For the text-containing cell, return its midpoint in [x, y] coordinate format. 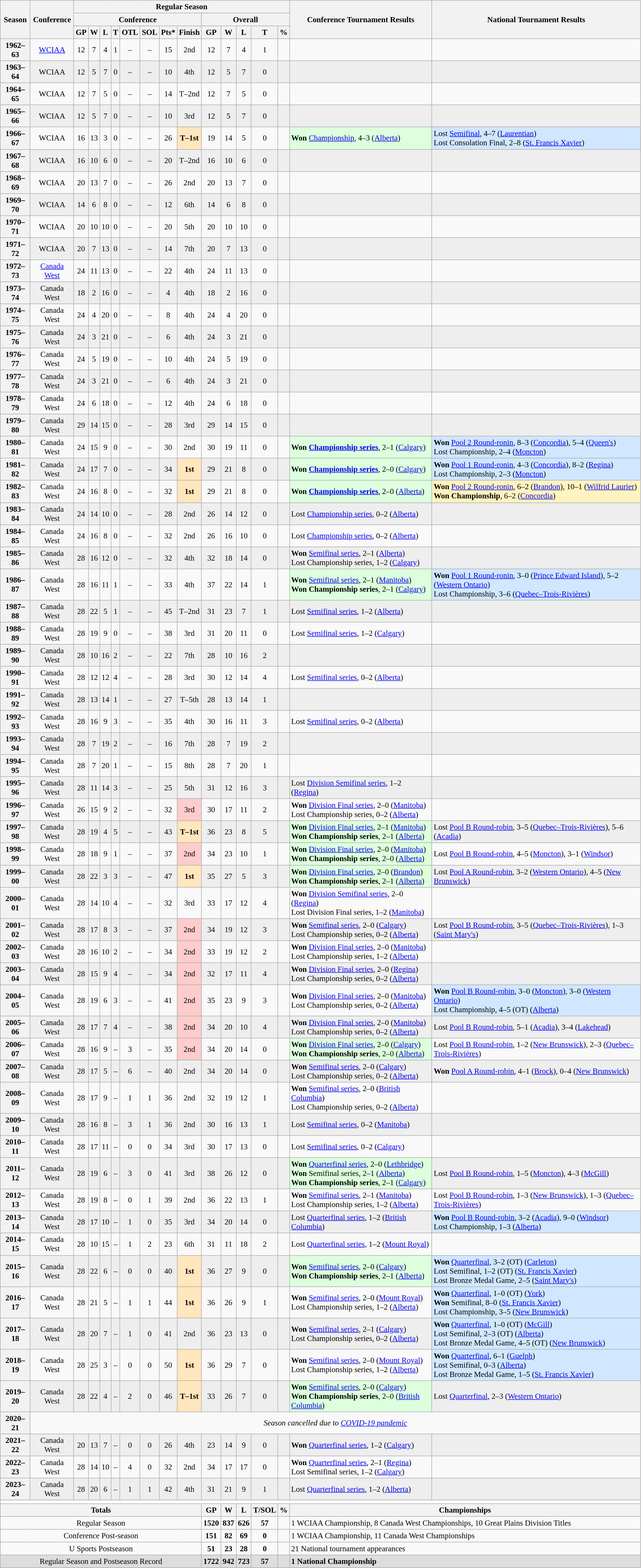
Won Semifinal series, 2–1 (Manitoba)Lost Championship series, 1–2 (Alberta) [361, 1200]
Won Quarterfinal series, 1–2 (Calgary) [361, 1445]
1980–81 [15, 447]
1520 [211, 1523]
Overall [246, 20]
1964–65 [15, 94]
2018–19 [15, 1365]
837 [228, 1523]
1970–71 [15, 226]
1975–76 [15, 337]
1966–67 [15, 138]
Won Championship series, 2–0 (Calgary) [361, 470]
Conference Tournament Results [361, 20]
Lost Semifinal series, 1–2 (Alberta) [361, 611]
2015–16 [15, 1271]
46 [168, 1396]
Won Quarterfinal series, 2–1 (Regina)Lost Semifinal series, 1–2 (Calgary) [361, 1467]
Won Pool A Round-robin, 4–1 (Brock), 0–4 (New Brunswick) [536, 1071]
Won Division Final series, 2–1 (Manitoba)Won Championship series, 2–1 (Alberta) [361, 832]
69 [244, 1536]
8th [189, 766]
Lost Division Semifinal series, 1–2 (Regina) [361, 788]
SOL [149, 32]
Won Pool 1 Round-ronin, 4–3 (Concordia), 8–2 (Regina)Lost Championship, 2–3 (Moncton) [536, 470]
U Sports Postseason [101, 1549]
Lost Pool B Round-robin, 1–2 (New Brunswick), 2–3 (Quebec–Trois-Rivières) [536, 1049]
1992–93 [15, 722]
Lost Pool B Round-robin, 3–5 (Quebec–Trois-Rivières), 5–6 (Acadia) [536, 832]
Won Pool B Round-robin, 3–0 (Moncton), 3–0 (Western Ontario)Lost Championship, 4–5 (OT) (Alberta) [536, 1001]
1 WCIAA Championship, 8 Canada West Championships, 10 Great Plains Division Titles [465, 1523]
1982–83 [15, 492]
1 WCIAA Championship, 11 Canada West Championships [465, 1536]
Won Division Final series, 2–0 (Manitoba)Won Championship series, 2–0 (Alberta) [361, 854]
1969–70 [15, 204]
43 [168, 832]
2021–22 [15, 1445]
1973–74 [15, 293]
2022–23 [15, 1467]
2004–05 [15, 1001]
44 [168, 1302]
42 [168, 1489]
Lost Pool B Round-robin, 1–3 (New Brunswick), 1–3 (Quebec–Trois-Rivières) [536, 1200]
Won Quarterfinal series, 2–0 (Lethbridge)Won Semifinal series, 2–1 (Alberta)Won Championship series, 2–1 (Calgary) [361, 1174]
1967–68 [15, 161]
Lost Pool B Round-robin, 1–5 (Moncton), 4–3 (McGill) [536, 1174]
151 [211, 1536]
Lost Pool B Round-robin, 5–1 (Acadia), 3–4 (Lakehead) [536, 1027]
2002–03 [15, 952]
Won Championship, 4–3 (Alberta) [361, 138]
2000–01 [15, 903]
T/SOL [265, 1510]
Season [15, 20]
National Tournament Results [536, 20]
1962–63 [15, 50]
Season cancelled due to COVID-19 pandemic [335, 1423]
2011–12 [15, 1174]
Championships [465, 1510]
Won Championship series, 2–1 (Calgary) [361, 447]
82 [228, 1536]
2003–04 [15, 974]
21 National tournament appearances [465, 1549]
45 [168, 611]
OTL [130, 32]
2013–14 [15, 1222]
1974–75 [15, 315]
Won Pool 2 Round-ronin, 8–3 (Concordia), 5–4 (Queen's)Lost Championship, 2–4 (Moncton) [536, 447]
1997–98 [15, 832]
Lost Semifinal series, 1–2 (Calgary) [361, 633]
1987–88 [15, 611]
39 [168, 1200]
Won Semifinal series, 2–0 (British Columbia)Lost Championship series, 0–2 (Alberta) [361, 1098]
Pts* [168, 32]
Won Division Final series, 2–0 (Manitoba)Lost Championship series, 1–2 (Alberta) [361, 952]
Finish [189, 32]
Won Semifinal series, 2–0 (Calgary)Won Championship series, 2–1 (Alberta) [361, 1271]
1985–86 [15, 558]
47 [168, 876]
1995–96 [15, 788]
2014–15 [15, 1244]
1984–85 [15, 536]
Won Division Semifinal series, 2–0 (Regina)Lost Division Final series, 1–2 (Manitoba) [361, 903]
Won Quarterfinal, 6–1 (Guelph)Lost Semifinal, 0–3 (Alberta)Lost Bronze Medal Game, 1–5 (St. Francis Xavier) [536, 1365]
2006–07 [15, 1049]
1999–00 [15, 876]
57 [265, 1523]
Won Semifinal series, 2–1 (Alberta)Lost Championship series, 1–2 (Calgary) [361, 558]
1979–80 [15, 425]
Lost Quarterfinal series, 1–2 (Alberta) [361, 1489]
2001–02 [15, 930]
1977–78 [15, 381]
1976–77 [15, 359]
1972–73 [15, 271]
1983–84 [15, 513]
Totals [101, 1510]
1993–94 [15, 744]
1963–64 [15, 72]
2007–08 [15, 1071]
Won Division Final series, 2–0 (Calgary)Won Championship series, 2–0 (Alberta) [361, 1049]
Lost Pool A Round-robin, 3–2 (Western Ontario), 4–5 (New Brunswick) [536, 876]
50 [168, 1365]
T–5th [189, 699]
1978–79 [15, 403]
Lost Quarterfinal, 2–3 (Western Ontario) [536, 1396]
Won Semifinal series, 2–0 (Calgary)Won Championship series, 2–0 (British Columbia) [361, 1396]
Lost Semifinal series, 0–2 (Manitoba) [361, 1125]
1994–95 [15, 766]
1981–82 [15, 470]
2023–24 [15, 1489]
Won Quarterfinal, 1–0 (OT) (McGill)Lost Semifinal, 2–3 (OT) (Alberta)Lost Bronze Medal Game, 4–5 (OT) (New Brunswick) [536, 1334]
Won Semifinal series, 2–1 (Calgary)Lost Championship series, 0–2 (Alberta) [361, 1334]
Won Division Final series, 2–0 (Brandon)Won Championship series, 2–1 (Alberta) [361, 876]
Won Quarterfinal, 1–0 (OT) (York)Won Semifinal, 8–0 (St. Francis Xavier)Lost Championship, 3–5 (New Brunswick) [536, 1302]
Won Semifinal series, 2–1 (Manitoba)Won Championship series, 2–1 (Calgary) [361, 585]
1988–89 [15, 633]
51 [211, 1549]
Lost Quarterfinal series, 1–2 (British Columbia) [361, 1222]
2020–21 [15, 1423]
2016–17 [15, 1302]
2017–18 [15, 1334]
1996–97 [15, 810]
2008–09 [15, 1098]
626 [244, 1523]
1991–92 [15, 699]
Lost Semifinal series, 0–2 (Calgary) [361, 1147]
2009–10 [15, 1125]
2010–11 [15, 1147]
Conference Post-season [101, 1536]
2005–06 [15, 1027]
1965–66 [15, 116]
Lost Semifinal, 4–7 (Laurentian)Lost Consolation Final, 2–8 (St. Francis Xavier) [536, 138]
2012–13 [15, 1200]
Won Pool B Round-robin, 3–2 (Acadia), 9–0 (Windsor)Lost Championship, 1–3 (Alberta) [536, 1222]
1971–72 [15, 249]
1986–87 [15, 585]
1998–99 [15, 854]
1989–90 [15, 656]
1990–91 [15, 678]
Won Pool 2 Round-ronin, 6–2 (Brandon), 10–1 (Wilfrid Laurier)Won Championship, 6–2 (Concordia) [536, 492]
Won Pool 1 Round-ronin, 3–0 (Prince Edward Island), 5–2 (Western Ontario)Lost Championship, 3–6 (Quebec–Trois-Rivières) [536, 585]
Lost Pool B Round-robin, 4–5 (Moncton), 3–1 (Windsor) [536, 854]
2019–20 [15, 1396]
Lost Pool B Round-robin, 3–5 (Quebec–Trois-Rivières), 1–3 (Saint Mary's) [536, 930]
Lost Quarterfinal series, 1–2 (Mount Royal) [361, 1244]
Won Quarterfinal, 3–2 (OT) (Carleton)Lost Semifinal, 1–2 (OT) (St. Francis Xavier)Lost Bronze Medal Game, 2–5 (Saint Mary's) [536, 1271]
1968–69 [15, 183]
Won Championship series, 2–0 (Alberta) [361, 492]
Won Division Final series, 2–0 (Regina)Lost Championship series, 0–2 (Alberta) [361, 974]
